Scan for the cell matching the given text and deliver its [X, Y] coordinate at center. 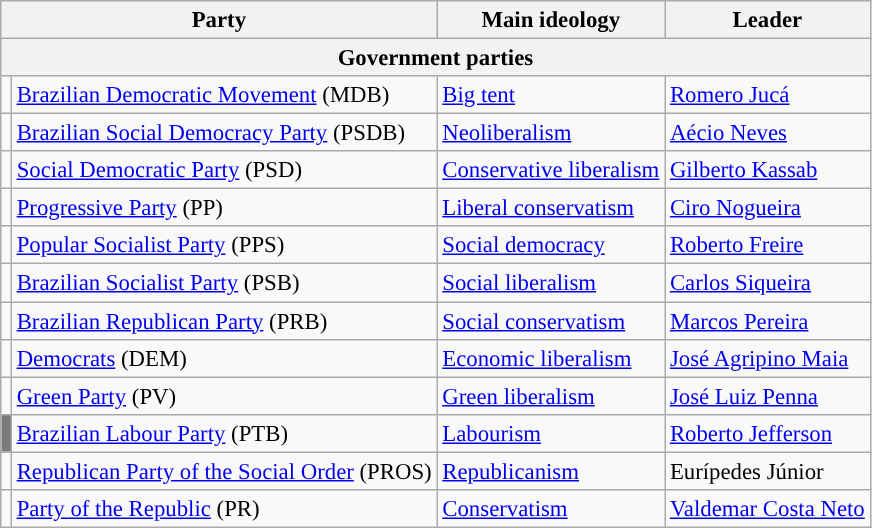
Big tent [551, 95]
Marcos Pereira [768, 321]
Gilberto Kassab [768, 170]
Romero Jucá [768, 95]
Ciro Nogueira [768, 208]
Social conservatism [551, 321]
Brazilian Social Democracy Party (PSDB) [224, 133]
Brazilian Labour Party (PTB) [224, 433]
Government parties [436, 58]
José Agripino Maia [768, 358]
Republicanism [551, 471]
Party of the Republic (PR) [224, 509]
Liberal conservatism [551, 208]
Social liberalism [551, 283]
Roberto Freire [768, 245]
Carlos Siqueira [768, 283]
Leader [768, 20]
Eurípedes Júnior [768, 471]
Roberto Jefferson [768, 433]
Party [219, 20]
Republican Party of the Social Order (PROS) [224, 471]
Conservatism [551, 509]
Social democracy [551, 245]
Economic liberalism [551, 358]
Neoliberalism [551, 133]
Green Party (PV) [224, 396]
Brazilian Republican Party (PRB) [224, 321]
Conservative liberalism [551, 170]
Green liberalism [551, 396]
José Luiz Penna [768, 396]
Brazilian Democratic Movement (MDB) [224, 95]
Aécio Neves [768, 133]
Main ideology [551, 20]
Brazilian Socialist Party (PSB) [224, 283]
Progressive Party (PP) [224, 208]
Democrats (DEM) [224, 358]
Labourism [551, 433]
Social Democratic Party (PSD) [224, 170]
Popular Socialist Party (PPS) [224, 245]
Valdemar Costa Neto [768, 509]
